From the cell containing the given text, extract its center point as (X, Y) coordinate. 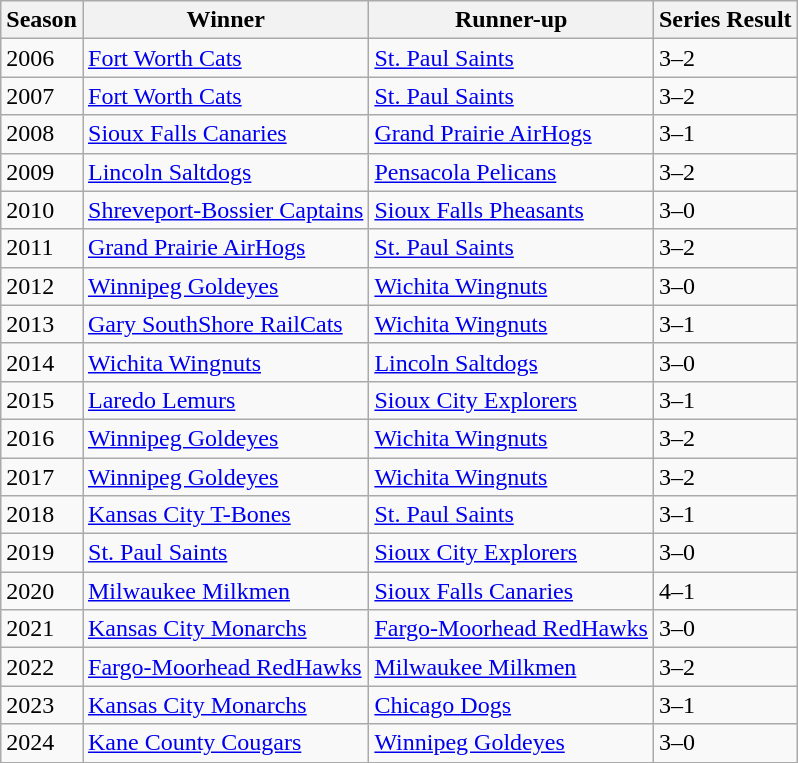
Kansas City T-Bones (225, 515)
2014 (42, 362)
2020 (42, 591)
Sioux Falls Pheasants (512, 210)
2022 (42, 667)
2010 (42, 210)
2016 (42, 438)
2013 (42, 324)
2009 (42, 172)
Laredo Lemurs (225, 400)
2017 (42, 477)
2007 (42, 96)
Runner-up (512, 20)
2006 (42, 58)
Season (42, 20)
2023 (42, 705)
2015 (42, 400)
Gary SouthShore RailCats (225, 324)
Series Result (725, 20)
2018 (42, 515)
2021 (42, 629)
Winner (225, 20)
Kane County Cougars (225, 743)
2024 (42, 743)
Shreveport-Bossier Captains (225, 210)
4–1 (725, 591)
2008 (42, 134)
Pensacola Pelicans (512, 172)
Chicago Dogs (512, 705)
2019 (42, 553)
2012 (42, 286)
2011 (42, 248)
